Pinpoint the cell where the given text exists, returning its (x, y) midpoint coordinate. 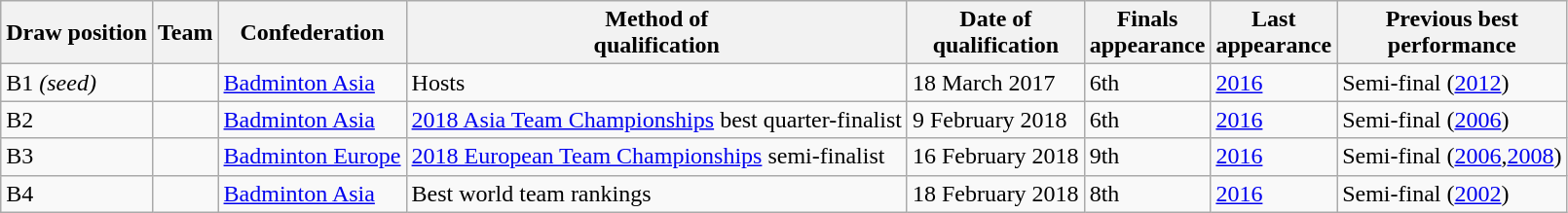
Semi-final (2002) (1452, 194)
B2 (77, 120)
9 February 2018 (995, 120)
Semi-final (2012) (1452, 83)
B3 (77, 157)
18 March 2017 (995, 83)
18 February 2018 (995, 194)
Finalsappearance (1147, 33)
2018 Asia Team Championships best quarter-finalist (656, 120)
Hosts (656, 83)
Date ofqualification (995, 33)
Method ofqualification (656, 33)
Confederation (312, 33)
2018 European Team Championships semi-finalist (656, 157)
Lastappearance (1274, 33)
Semi-final (2006) (1452, 120)
Semi-final (2006,2008) (1452, 157)
B4 (77, 194)
Draw position (77, 33)
Previous bestperformance (1452, 33)
B1 (seed) (77, 83)
8th (1147, 194)
Best world team rankings (656, 194)
Team (185, 33)
9th (1147, 157)
Badminton Europe (312, 157)
16 February 2018 (995, 157)
